Detect which cell encompasses the target text, then output its (x, y) center coordinate. 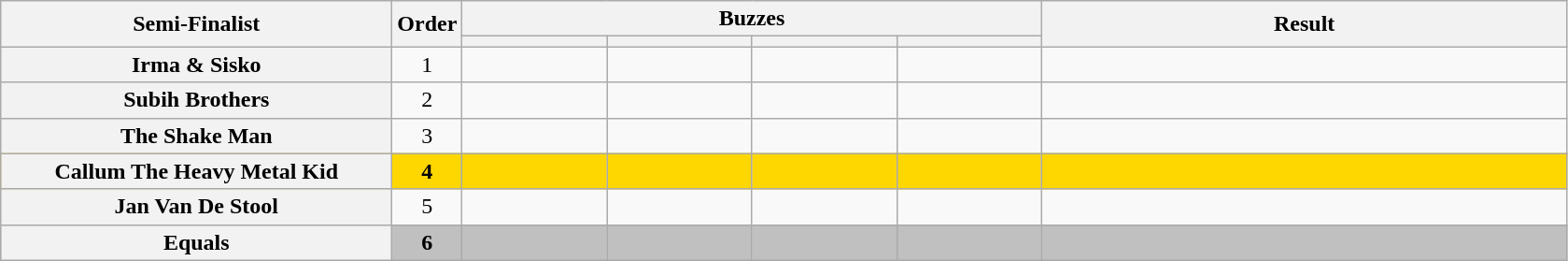
4 (428, 171)
5 (428, 207)
The Shake Man (196, 136)
Order (428, 24)
Jan Van De Stool (196, 207)
6 (428, 242)
Result (1304, 24)
Buzzes (752, 19)
2 (428, 100)
1 (428, 65)
Subih Brothers (196, 100)
Irma & Sisko (196, 65)
Equals (196, 242)
Semi-Finalist (196, 24)
Callum The Heavy Metal Kid (196, 171)
3 (428, 136)
